Scan for the cell matching the given text and deliver its (x, y) coordinate at center. 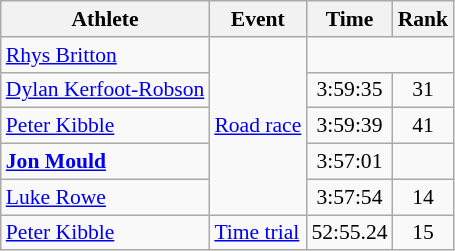
15 (424, 233)
3:57:01 (349, 162)
52:55.24 (349, 233)
Road race (258, 126)
Rank (424, 19)
Dylan Kerfoot-Robson (106, 90)
14 (424, 197)
3:59:35 (349, 90)
Rhys Britton (106, 55)
3:59:39 (349, 126)
Athlete (106, 19)
3:57:54 (349, 197)
41 (424, 126)
Time trial (258, 233)
Luke Rowe (106, 197)
Jon Mould (106, 162)
Event (258, 19)
31 (424, 90)
Time (349, 19)
